From the cell containing the given text, extract its center point as [x, y] coordinate. 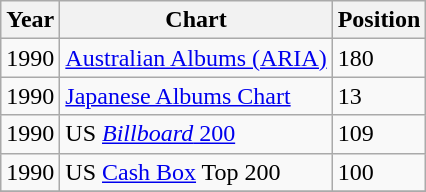
100 [379, 172]
Australian Albums (ARIA) [196, 58]
Year [30, 20]
13 [379, 96]
US Billboard 200 [196, 134]
180 [379, 58]
Position [379, 20]
Japanese Albums Chart [196, 96]
Chart [196, 20]
109 [379, 134]
US Cash Box Top 200 [196, 172]
